Extract the [x, y] coordinate from the center of the cell holding the provided text.  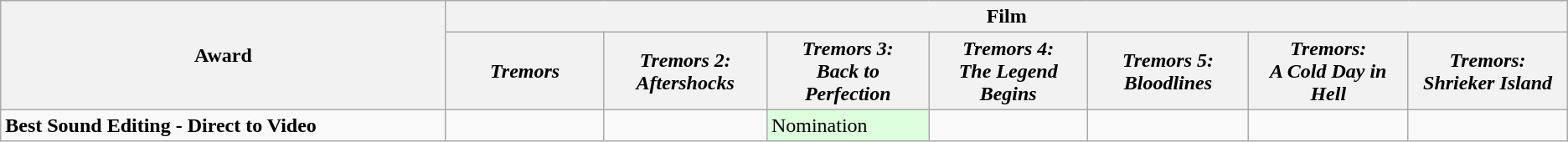
Tremors 5: Bloodlines [1168, 71]
Tremors: A Cold Day in Hell [1328, 71]
Tremors [524, 71]
Best Sound Editing - Direct to Video [223, 125]
Tremors: Shrieker Island [1488, 71]
Award [223, 55]
Film [1007, 17]
Tremors 3: Back to Perfection [848, 71]
Nomination [848, 125]
Tremors 2: Aftershocks [685, 71]
Tremors 4: The Legend Begins [1008, 71]
